Output the (X, Y) coordinate of the center of the cell containing the given text.  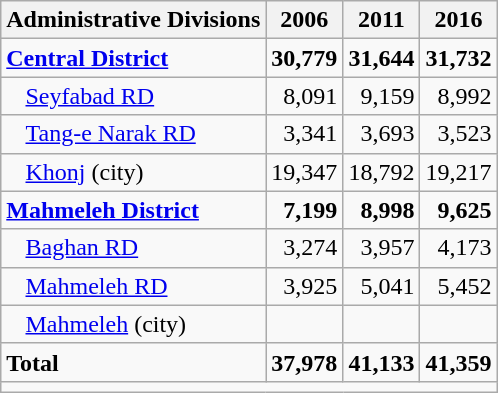
41,359 (458, 362)
3,523 (458, 134)
8,998 (382, 210)
Baghan RD (134, 248)
4,173 (458, 248)
41,133 (382, 362)
3,693 (382, 134)
Mahmeleh RD (134, 286)
31,732 (458, 58)
3,957 (382, 248)
Total (134, 362)
31,644 (382, 58)
Administrative Divisions (134, 20)
5,041 (382, 286)
18,792 (382, 172)
Central District (134, 58)
2016 (458, 20)
7,199 (304, 210)
3,341 (304, 134)
8,992 (458, 96)
Tang-e Narak RD (134, 134)
19,347 (304, 172)
Mahmeleh District (134, 210)
5,452 (458, 286)
19,217 (458, 172)
9,625 (458, 210)
3,925 (304, 286)
3,274 (304, 248)
8,091 (304, 96)
Khonj (city) (134, 172)
37,978 (304, 362)
Mahmeleh (city) (134, 324)
2006 (304, 20)
2011 (382, 20)
Seyfabad RD (134, 96)
30,779 (304, 58)
9,159 (382, 96)
